Output the [X, Y] coordinate of the center of the cell containing the given text.  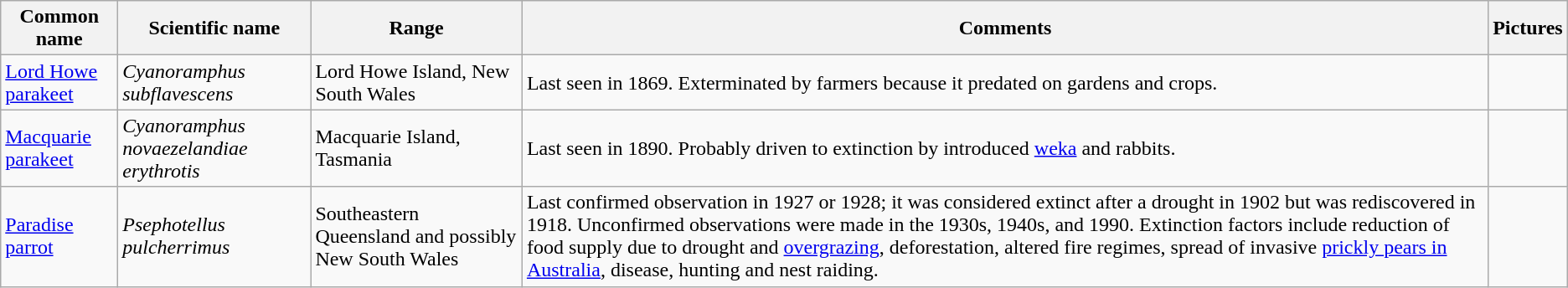
Comments [1005, 28]
Pictures [1528, 28]
Range [417, 28]
Lord Howe Island, New South Wales [417, 82]
Common name [59, 28]
Psephotellus pulcherrimus [214, 236]
Scientific name [214, 28]
Cyanoramphus subflavescens [214, 82]
Cyanoramphus novaezelandiae erythrotis [214, 148]
Last seen in 1869. Exterminated by farmers because it predated on gardens and crops. [1005, 82]
Macquarie Island, Tasmania [417, 148]
Paradise parrot [59, 236]
Southeastern Queensland and possibly New South Wales [417, 236]
Macquarie parakeet [59, 148]
Lord Howe parakeet [59, 82]
Last seen in 1890. Probably driven to extinction by introduced weka and rabbits. [1005, 148]
